Output the (X, Y) coordinate of the center of the cell containing the given text.  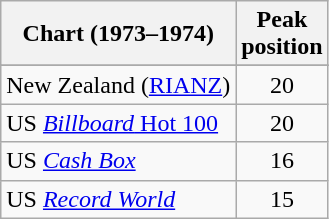
Chart (1973–1974) (118, 34)
Peakposition (282, 34)
New Zealand (RIANZ) (118, 85)
US Cash Box (118, 161)
US Billboard Hot 100 (118, 123)
US Record World (118, 199)
15 (282, 199)
16 (282, 161)
